Pinpoint the cell where the given text exists, returning its (X, Y) midpoint coordinate. 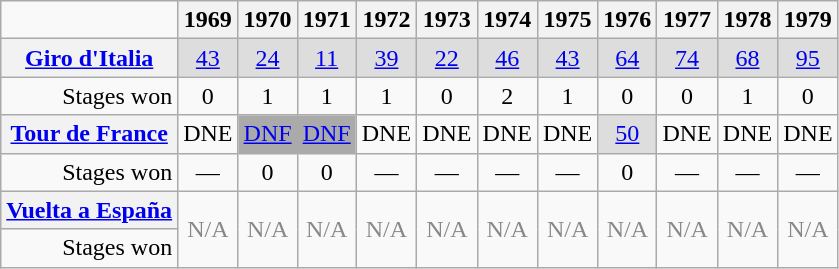
1978 (747, 20)
74 (687, 58)
Giro d'Italia (90, 58)
39 (386, 58)
1970 (268, 20)
50 (628, 134)
1975 (567, 20)
22 (447, 58)
1979 (808, 20)
2 (507, 96)
1972 (386, 20)
1976 (628, 20)
68 (747, 58)
Vuelta a España (90, 210)
1973 (447, 20)
95 (808, 58)
24 (268, 58)
11 (326, 58)
64 (628, 58)
1971 (326, 20)
Tour de France (90, 134)
1977 (687, 20)
1974 (507, 20)
1969 (208, 20)
46 (507, 58)
